Pinpoint the cell where the given text exists, returning its (x, y) midpoint coordinate. 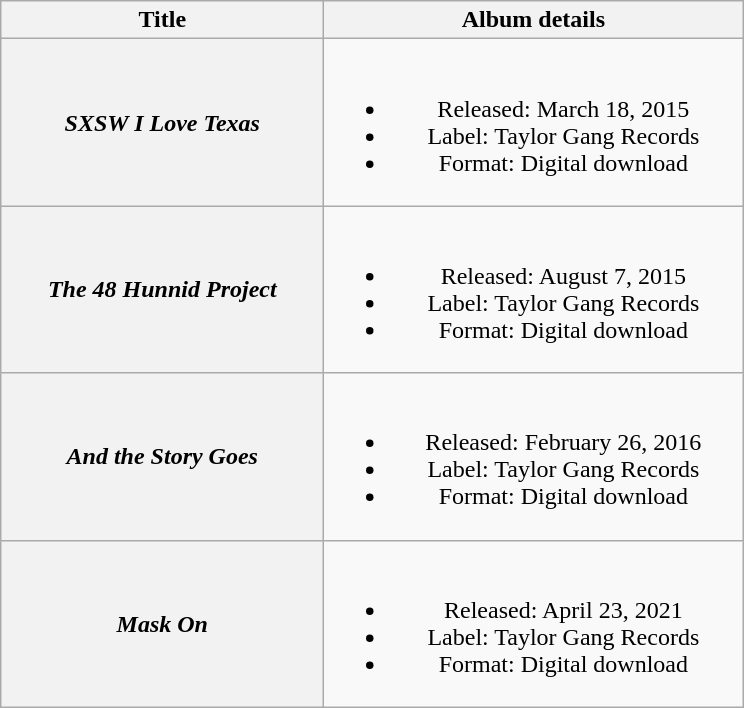
Mask On (162, 624)
Released: April 23, 2021Label: Taylor Gang RecordsFormat: Digital download (534, 624)
Title (162, 20)
Album details (534, 20)
SXSW I Love Texas (162, 122)
The 48 Hunnid Project (162, 290)
Released: August 7, 2015Label: Taylor Gang RecordsFormat: Digital download (534, 290)
And the Story Goes (162, 456)
Released: February 26, 2016Label: Taylor Gang RecordsFormat: Digital download (534, 456)
Released: March 18, 2015Label: Taylor Gang RecordsFormat: Digital download (534, 122)
